Search for the cell housing the specified text and yield its (X, Y) center coordinate. 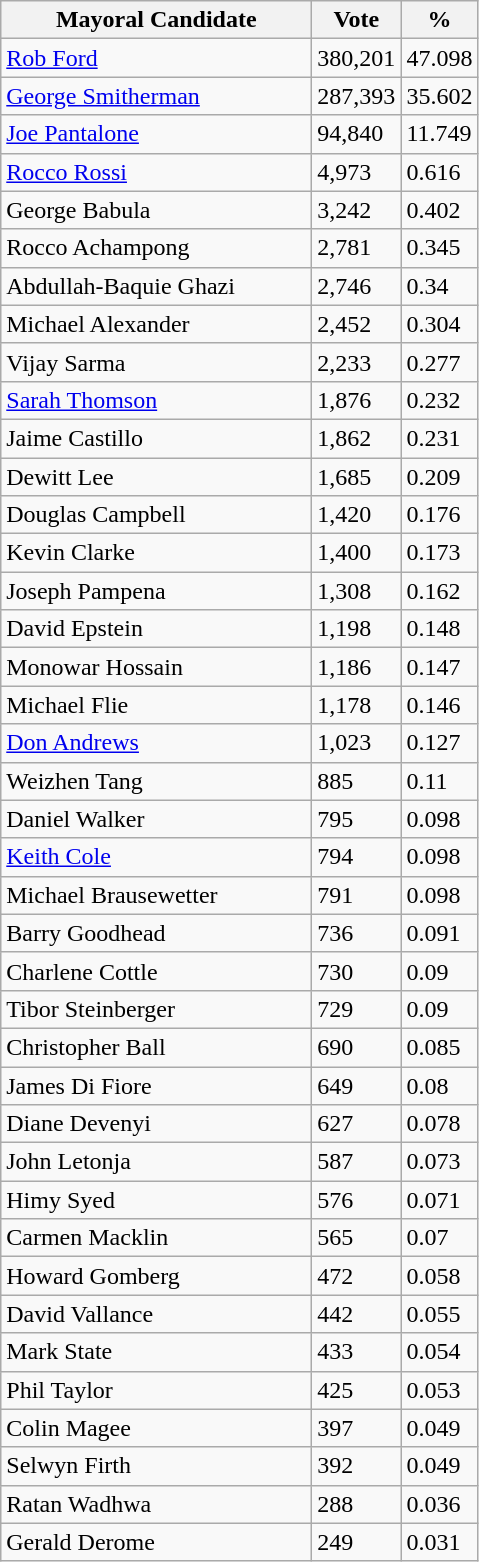
288 (356, 1504)
0.053 (440, 1390)
392 (356, 1466)
Colin Magee (156, 1428)
John Letonja (156, 1162)
Howard Gomberg (156, 1276)
Christopher Ball (156, 1047)
1,198 (356, 629)
249 (356, 1542)
0.162 (440, 591)
Vote (356, 20)
George Smitherman (156, 96)
Mayoral Candidate (156, 20)
2,781 (356, 248)
287,393 (356, 96)
Daniel Walker (156, 819)
0.07 (440, 1238)
433 (356, 1352)
0.058 (440, 1276)
David Epstein (156, 629)
0.304 (440, 324)
0.08 (440, 1085)
729 (356, 1009)
1,308 (356, 591)
0.073 (440, 1162)
2,452 (356, 324)
Joseph Pampena (156, 591)
Rocco Rossi (156, 172)
Selwyn Firth (156, 1466)
0.146 (440, 705)
397 (356, 1428)
794 (356, 857)
Mark State (156, 1352)
576 (356, 1200)
Kevin Clarke (156, 553)
Phil Taylor (156, 1390)
0.173 (440, 553)
Rocco Achampong (156, 248)
442 (356, 1314)
0.147 (440, 667)
0.071 (440, 1200)
1,876 (356, 400)
0.054 (440, 1352)
1,685 (356, 477)
0.616 (440, 172)
Sarah Thomson (156, 400)
Don Andrews (156, 743)
David Vallance (156, 1314)
Michael Alexander (156, 324)
1,023 (356, 743)
Carmen Macklin (156, 1238)
94,840 (356, 134)
Michael Brausewetter (156, 895)
795 (356, 819)
627 (356, 1124)
James Di Fiore (156, 1085)
0.176 (440, 515)
1,178 (356, 705)
Douglas Campbell (156, 515)
0.148 (440, 629)
Weizhen Tang (156, 781)
Dewitt Lee (156, 477)
Gerald Derome (156, 1542)
0.209 (440, 477)
11.749 (440, 134)
0.031 (440, 1542)
% (440, 20)
Charlene Cottle (156, 971)
3,242 (356, 210)
4,973 (356, 172)
649 (356, 1085)
0.277 (440, 362)
690 (356, 1047)
885 (356, 781)
0.232 (440, 400)
0.036 (440, 1504)
0.345 (440, 248)
Tibor Steinberger (156, 1009)
Barry Goodhead (156, 933)
587 (356, 1162)
0.11 (440, 781)
1,400 (356, 553)
0.085 (440, 1047)
380,201 (356, 58)
Rob Ford (156, 58)
0.402 (440, 210)
0.34 (440, 286)
2,746 (356, 286)
Michael Flie (156, 705)
35.602 (440, 96)
Diane Devenyi (156, 1124)
Keith Cole (156, 857)
425 (356, 1390)
1,862 (356, 438)
47.098 (440, 58)
0.078 (440, 1124)
0.055 (440, 1314)
730 (356, 971)
472 (356, 1276)
1,420 (356, 515)
Himy Syed (156, 1200)
Ratan Wadhwa (156, 1504)
0.091 (440, 933)
Jaime Castillo (156, 438)
565 (356, 1238)
0.231 (440, 438)
George Babula (156, 210)
791 (356, 895)
Joe Pantalone (156, 134)
2,233 (356, 362)
1,186 (356, 667)
Abdullah-Baquie Ghazi (156, 286)
Vijay Sarma (156, 362)
Monowar Hossain (156, 667)
736 (356, 933)
0.127 (440, 743)
